Pinpoint the cell where the given text exists, returning its [x, y] midpoint coordinate. 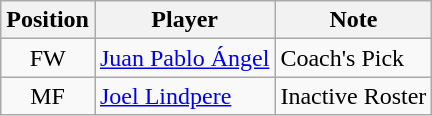
Coach's Pick [354, 58]
MF [48, 96]
Note [354, 20]
Joel Lindpere [184, 96]
Juan Pablo Ángel [184, 58]
Position [48, 20]
FW [48, 58]
Inactive Roster [354, 96]
Player [184, 20]
